Extract the (X, Y) coordinate from the center of the cell holding the provided text.  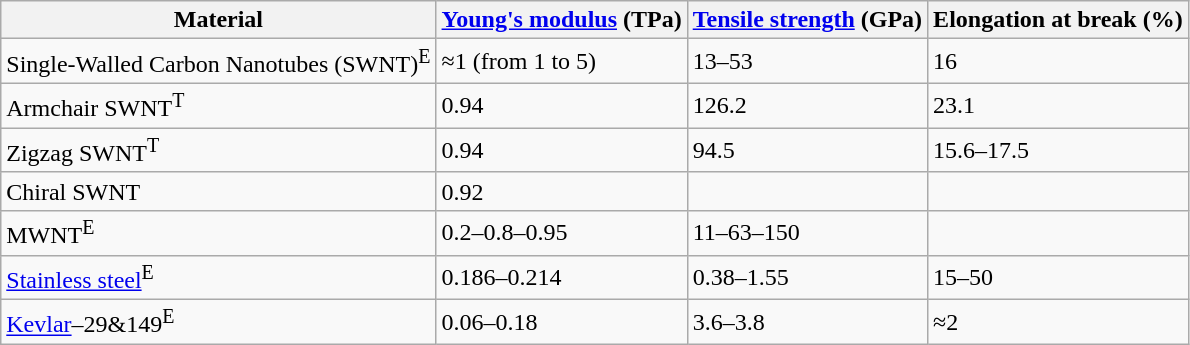
Zigzag SWNTT (218, 150)
≈1 (from 1 to 5) (562, 62)
≈2 (1058, 322)
126.2 (807, 106)
0.06–0.18 (562, 322)
0.186–0.214 (562, 278)
11–63–150 (807, 234)
Elongation at break (%) (1058, 20)
Stainless steelE (218, 278)
15.6–17.5 (1058, 150)
Tensile strength (GPa) (807, 20)
Material (218, 20)
3.6–3.8 (807, 322)
Chiral SWNT (218, 191)
Single-Walled Carbon Nanotubes (SWNT)E (218, 62)
0.92 (562, 191)
0.38–1.55 (807, 278)
MWNTE (218, 234)
23.1 (1058, 106)
Young's modulus (TPa) (562, 20)
94.5 (807, 150)
0.2–0.8–0.95 (562, 234)
Kevlar–29&149E (218, 322)
13–53 (807, 62)
Armchair SWNTT (218, 106)
15–50 (1058, 278)
16 (1058, 62)
